From the cell containing the given text, extract its center point as (x, y) coordinate. 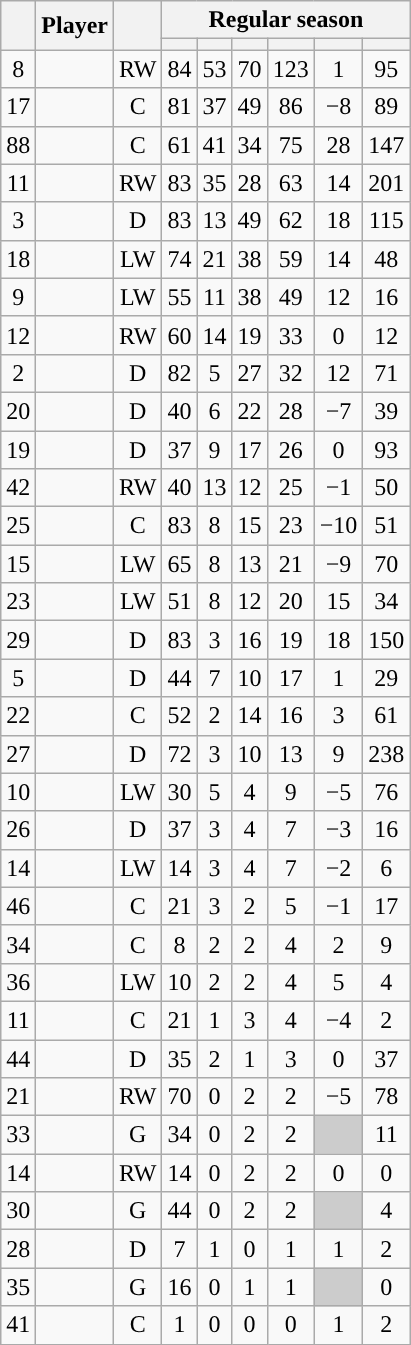
84 (180, 69)
62 (290, 221)
150 (386, 640)
95 (386, 69)
−2 (338, 868)
46 (18, 906)
86 (290, 107)
123 (290, 69)
74 (180, 259)
63 (290, 183)
147 (386, 145)
50 (386, 488)
201 (386, 183)
89 (386, 107)
75 (290, 145)
238 (386, 754)
81 (180, 107)
93 (386, 449)
Player (75, 26)
−4 (338, 1020)
115 (386, 221)
71 (386, 373)
−8 (338, 107)
42 (18, 488)
76 (386, 792)
52 (180, 716)
82 (180, 373)
−7 (338, 411)
72 (180, 754)
88 (18, 145)
53 (214, 69)
65 (180, 564)
59 (290, 259)
−10 (338, 526)
39 (386, 411)
78 (386, 1097)
Regular season (286, 20)
−3 (338, 830)
60 (180, 335)
36 (18, 982)
−9 (338, 564)
55 (180, 297)
48 (386, 259)
32 (290, 373)
